Return the (x, y) coordinate for the center point of the cell that contains the specified text.  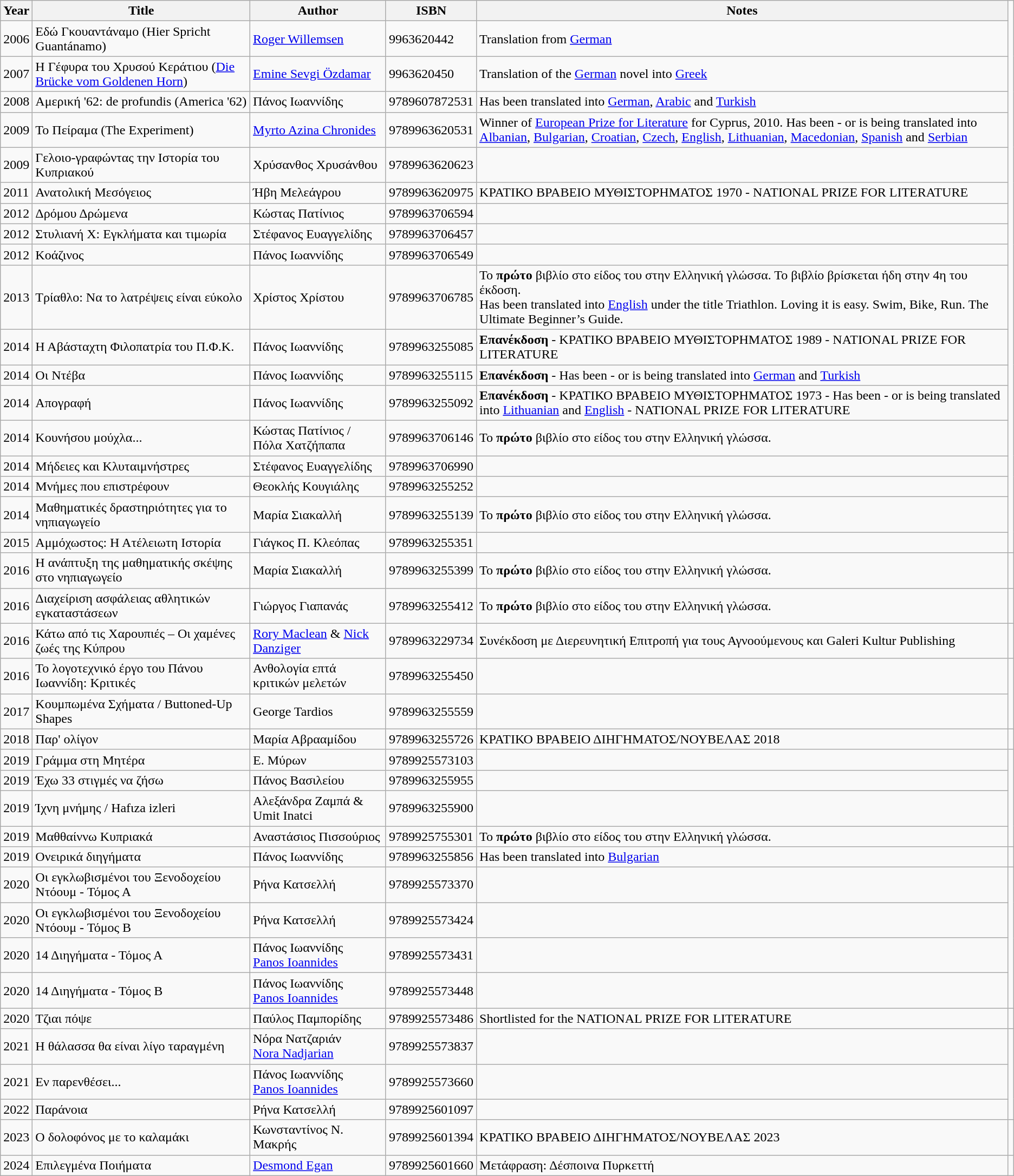
Ε. Μύρων (318, 760)
9789925601394 (431, 1137)
Emine Sevgi Özdamar (318, 74)
Κωνσταντίνος Ν. Μακρής (318, 1137)
Title (141, 11)
9789963255399 (431, 571)
Κουμπωμένα Σχήματα / Buttoned-Up Shapes (141, 711)
Γιάγκος Π. Κλεόπας (318, 543)
Ίχνη μνήμης / Hafιza izleri (141, 808)
2017 (16, 711)
9789963620531 (431, 130)
Has been translated into Bulgarian (742, 857)
ΚΡΑΤΙΚΟ ΒΡΑΒΕΙΟ ΔΙΗΓΗΜΑΤΟΣ/ΝΟΥΒΕΛΑΣ 2023 (742, 1137)
9789963706549 (431, 254)
14 Διηγήματα - Τόμος Β (141, 991)
2013 (16, 297)
George Tardios (318, 711)
9789963255092 (431, 403)
Οι εγκλωβισμένοι του Ξενοδοχείου Ντόουμ - Τόμος Β (141, 920)
9963620442 (431, 39)
9789963255115 (431, 375)
Συνέκδοση με Διερευνητική Επιτροπή για τους Αγνοούμενους και Galeri Kultur Publishing (742, 641)
Εν παρενθέσει... (141, 1082)
Ονειρικά διηγήματα (141, 857)
2011 (16, 193)
14 Διηγήματα - Τόμος Α (141, 955)
2022 (16, 1109)
9789963255252 (431, 487)
Παύλος Παμπορίδης (318, 1018)
Μαθθαίννω Κυπριακά (141, 837)
Η ανάπτυξη της μαθηματικής σκέψης στο νηπιαγωγείο (141, 571)
Η Αβάσταχτη Φιλοπατρία του Π.Φ.Κ. (141, 347)
2018 (16, 739)
9789963706785 (431, 297)
Παράνοια (141, 1109)
Myrto Azina Chronides (318, 130)
Shortlisted for the NATIONAL PRIZE FOR LITERATURE (742, 1018)
9789925601097 (431, 1109)
Has been translated into German, Arabic and Turkish (742, 102)
Αμερική '62: de profundis (America '62) (141, 102)
9789925573424 (431, 920)
Ανθολογία επτά κριτικών μελετών (318, 676)
Επανέκδοση - Has been - or is being translated into German and Turkish (742, 375)
9789925573837 (431, 1046)
2015 (16, 543)
9789963706594 (431, 213)
Rory Maclean & Nick Danziger (318, 641)
Κοάζινος (141, 254)
9789963255351 (431, 543)
ΚΡΑΤΙΚΟ ΒΡΑΒΕΙΟ ΔΙΗΓΗΜΑΤΟΣ/ΝΟΥΒΕΛΑΣ 2018 (742, 739)
Πάνος Βασιλείου (318, 780)
Παρ' ολίγον (141, 739)
Translation of the German novel into Greek (742, 74)
9789963255559 (431, 711)
Επανέκδοση - ΚΡΑΤΙΚΟ ΒΡΑΒΕΙΟ ΜΥΘΙΣΤΟΡΗΜΑΤΟΣ 1989 - NATIONAL PRIZE FOR LITERATURE (742, 347)
9789925755301 (431, 837)
2006 (16, 39)
Οι εγκλωβισμένοι του Ξενοδοχείου Ντόουμ - Τόμος Α (141, 885)
9789963255139 (431, 514)
Μαθηματικές δραστηριότητες για το νηπιαγωγείο (141, 514)
9789925573448 (431, 991)
Γελοιο-γραφώντας την Ιστορία του Κυπριακού (141, 165)
9789925573431 (431, 955)
Έχω 33 στιγμές να ζήσω (141, 780)
Η Γέφυρα του Χρυσού Κεράτιου (Die Brücke vom Goldenen Horn) (141, 74)
Notes (742, 11)
Μαρία Αβρααμίδου (318, 739)
Θεοκλής Κουγιάλης (318, 487)
9789925573486 (431, 1018)
Εδώ Γκουαντάναμο (Hier Spricht Guantánamo) (141, 39)
Νόρα ΝατζαριάνNora Nadjarian (318, 1046)
Αναστάσιος Πισσούριος (318, 837)
Δρόμου Δρώμενα (141, 213)
Απογραφή (141, 403)
Ανατολική Μεσόγειος (141, 193)
9789925573660 (431, 1082)
Κάτω από τις Χαρουπιές – Οι χαμένες ζωές της Κύπρου (141, 641)
9789963229734 (431, 641)
9789963620975 (431, 193)
9789963620623 (431, 165)
9789925573370 (431, 885)
Μήδειες και Κλυταιμνήστρες (141, 466)
Το Πείραμα (The Experiment) (141, 130)
2007 (16, 74)
Roger Willemsen (318, 39)
9789963255085 (431, 347)
9789607872531 (431, 102)
2024 (16, 1165)
Κουνήσου μούχλα... (141, 439)
Διαχείριση ασφάλειας αθλητικών εγκαταστάσεων (141, 605)
Μετάφραση: Δέσποινα Πυρκεττή (742, 1165)
ΚΡΑΤΙΚΟ ΒΡΑΒΕΙΟ ΜΥΘΙΣΤΟΡΗΜΑΤΟΣ 1970 - NATIONAL PRIZE FOR LITERATURE (742, 193)
Επανέκδοση - ΚΡΑΤΙΚΟ ΒΡΑΒΕΙΟ ΜΥΘΙΣΤΟΡΗΜΑΤΟΣ 1973 - Has been - or is being translated into Lithuanian and English - NATIONAL PRIZE FOR LITERATURE (742, 403)
Desmond Egan (318, 1165)
Το λογοτεχνικό έργο του Πάνου Ιωαννίδη: Κριτικές (141, 676)
2023 (16, 1137)
Author (318, 11)
9789963706146 (431, 439)
9789963255726 (431, 739)
Χρύσανθος Χρυσάνθου (318, 165)
Τζιαι πόψε (141, 1018)
Ήβη Μελεάγρου (318, 193)
Οι Ντέβα (141, 375)
9789963255412 (431, 605)
ISBN (431, 11)
9789963255900 (431, 808)
9789925573103 (431, 760)
9789963255955 (431, 780)
9789963706457 (431, 234)
2008 (16, 102)
Κώστας Πατίνιος / Πόλα Χατζήπαπα (318, 439)
Γράμμα στη Μητέρα (141, 760)
Χρίστος Χρίστου (318, 297)
Translation from German (742, 39)
Επιλεγμένα Ποιήματα (141, 1165)
Ο δολοφόνος με το καλαμάκι (141, 1137)
Στυλιανή Χ: Εγκλήματα και τιμωρία (141, 234)
Year (16, 11)
Γιώργος Γιαπανάς (318, 605)
9963620450 (431, 74)
Κώστας Πατίνιος (318, 213)
9789963706990 (431, 466)
9789925601660 (431, 1165)
Αλεξάνδρα Ζαμπά & Umit Inatci (318, 808)
Τρίαθλο: Να το λατρέψεις είναι εύκολο (141, 297)
Αμμόχωστος: Η Ατέλειωτη Ιστορία (141, 543)
Μνήμες που επιστρέφουν (141, 487)
9789963255856 (431, 857)
9789963255450 (431, 676)
Η θάλασσα θα είναι λίγο ταραγμένη (141, 1046)
